From the cell containing the given text, extract its center point as [x, y] coordinate. 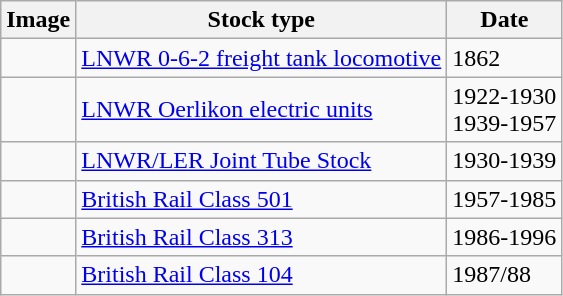
Image [38, 20]
1987/88 [504, 275]
LNWR/LER Joint Tube Stock [262, 161]
Stock type [262, 20]
British Rail Class 313 [262, 237]
1922-19301939-1957 [504, 110]
British Rail Class 104 [262, 275]
1957-1985 [504, 199]
British Rail Class 501 [262, 199]
1986-1996 [504, 237]
Date [504, 20]
1862 [504, 58]
LNWR Oerlikon electric units [262, 110]
1930-1939 [504, 161]
LNWR 0-6-2 freight tank locomotive [262, 58]
